Search for the cell housing the specified text and yield its [x, y] center coordinate. 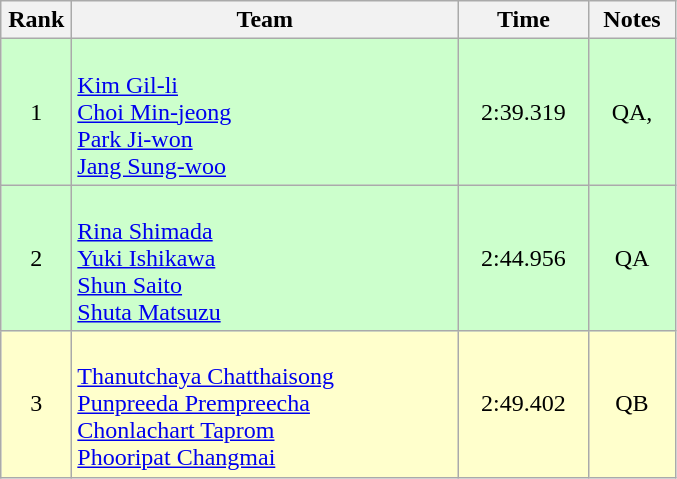
Notes [632, 20]
QB [632, 404]
Kim Gil-liChoi Min-jeongPark Ji-wonJang Sung-woo [265, 112]
Rank [36, 20]
2:44.956 [524, 258]
1 [36, 112]
Thanutchaya ChatthaisongPunpreeda PrempreechaChonlachart TapromPhooripat Changmai [265, 404]
QA, [632, 112]
2:49.402 [524, 404]
2 [36, 258]
Team [265, 20]
QA [632, 258]
3 [36, 404]
2:39.319 [524, 112]
Rina ShimadaYuki IshikawaShun SaitoShuta Matsuzu [265, 258]
Time [524, 20]
